For the text-containing cell, return its midpoint in [x, y] coordinate format. 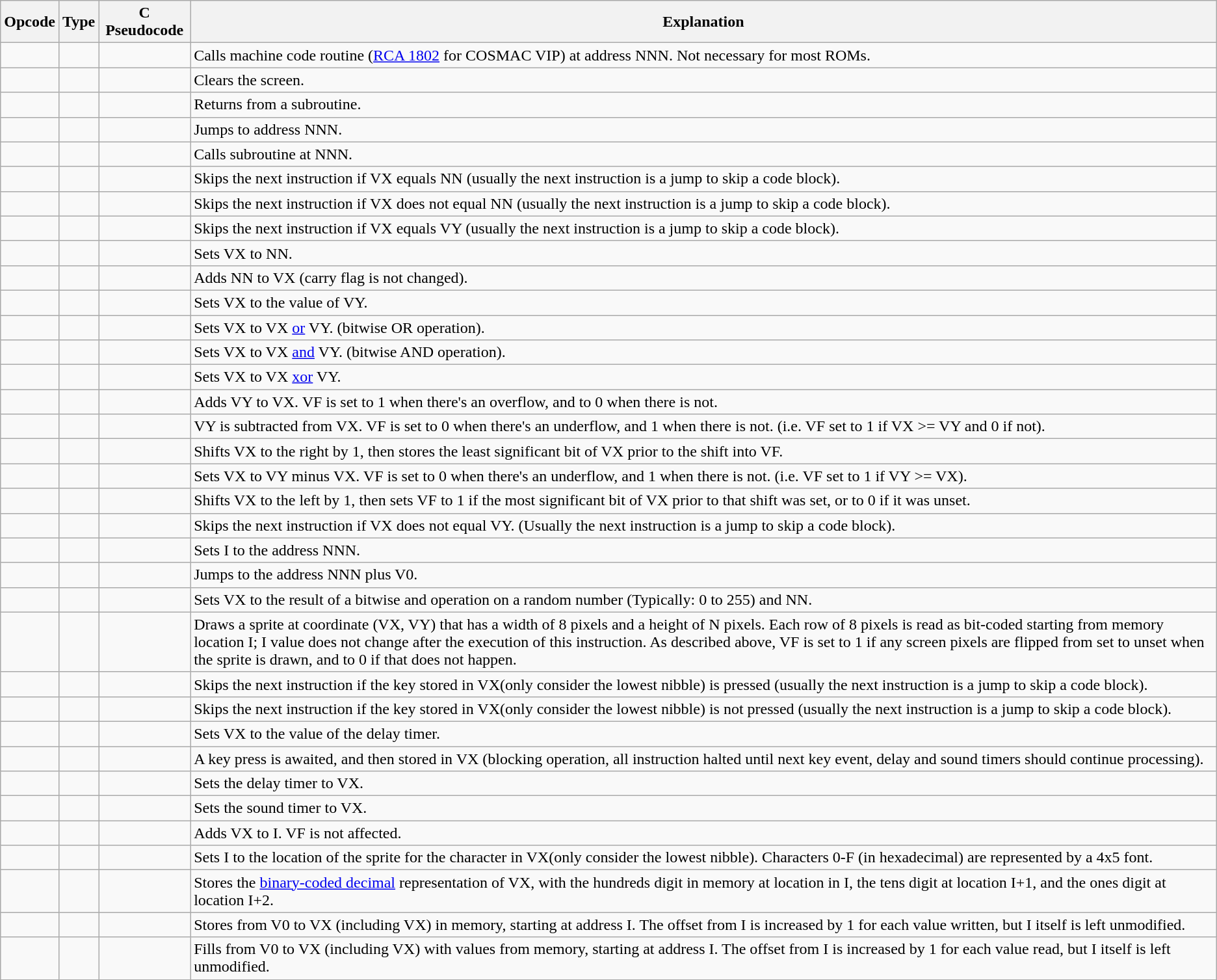
Sets VX to the result of a bitwise and operation on a random number (Typically: 0 to 255) and NN. [703, 600]
VY is subtracted from VX. VF is set to 0 when there's an underflow, and 1 when there is not. (i.e. VF set to 1 if VX >= VY and 0 if not). [703, 427]
Adds VX to I. VF is not affected. [703, 833]
Sets VX to VY minus VX. VF is set to 0 when there's an underflow, and 1 when there is not. (i.e. VF set to 1 if VY >= VX). [703, 476]
Sets VX to the value of the delay timer. [703, 734]
Shifts VX to the right by 1, then stores the least significant bit of VX prior to the shift into VF. [703, 451]
Type [78, 22]
Returns from a subroutine. [703, 105]
Opcode [30, 22]
Shifts VX to the left by 1, then sets VF to 1 if the most significant bit of VX prior to that shift was set, or to 0 if it was unset. [703, 501]
Sets VX to VX xor VY. [703, 377]
Sets the sound timer to VX. [703, 808]
Sets VX to NN. [703, 253]
Sets I to the address NNN. [703, 550]
Skips the next instruction if VX does not equal VY. (Usually the next instruction is a jump to skip a code block). [703, 525]
Adds NN to VX (carry flag is not changed). [703, 278]
Calls subroutine at NNN. [703, 154]
Skips the next instruction if VX does not equal NN (usually the next instruction is a jump to skip a code block). [703, 204]
Adds VY to VX. VF is set to 1 when there's an overflow, and to 0 when there is not. [703, 402]
Sets the delay timer to VX. [703, 784]
Explanation [703, 22]
Calls machine code routine (RCA 1802 for COSMAC VIP) at address NNN. Not necessary for most ROMs. [703, 55]
Sets VX to the value of VY. [703, 302]
Skips the next instruction if VX equals NN (usually the next instruction is a jump to skip a code block). [703, 179]
Skips the next instruction if VX equals VY (usually the next instruction is a jump to skip a code block). [703, 228]
C Pseudocode [144, 22]
Jumps to address NNN. [703, 129]
Sets VX to VX or VY. (bitwise OR operation). [703, 327]
Jumps to the address NNN plus V0. [703, 575]
Clears the screen. [703, 80]
Sets VX to VX and VY. (bitwise AND operation). [703, 352]
